Locate the cell with the specified text and output its [X, Y] center coordinate. 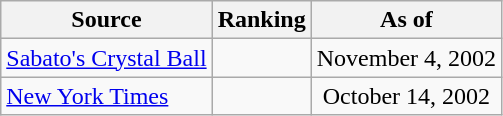
New York Times [106, 96]
Source [106, 20]
Ranking [262, 20]
As of [406, 20]
Sabato's Crystal Ball [106, 58]
October 14, 2002 [406, 96]
November 4, 2002 [406, 58]
